Provide the [x, y] coordinate of the cell's center where the given text is located.  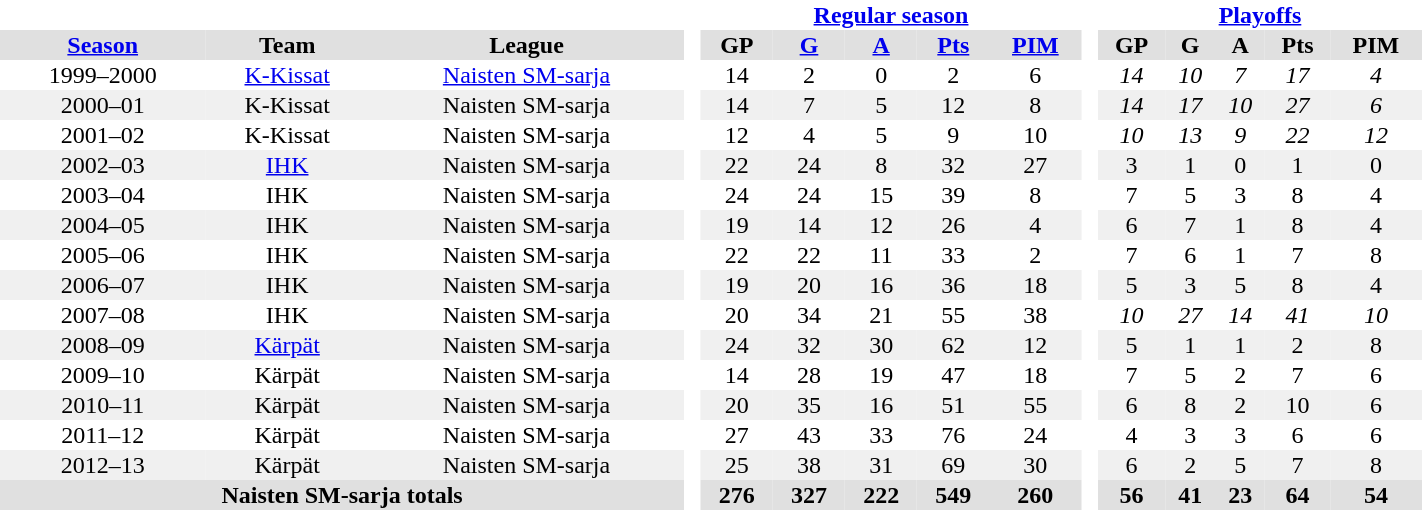
43 [809, 435]
15 [881, 195]
51 [953, 405]
Playoffs [1260, 15]
2008–09 [102, 345]
327 [809, 495]
Naisten SM-sarja totals [342, 495]
2004–05 [102, 225]
26 [953, 225]
25 [737, 465]
Team [286, 45]
21 [881, 315]
54 [1376, 495]
2012–13 [102, 465]
549 [953, 495]
23 [1240, 495]
31 [881, 465]
39 [953, 195]
222 [881, 495]
2001–02 [102, 135]
2003–04 [102, 195]
1999–2000 [102, 75]
2010–11 [102, 405]
76 [953, 435]
64 [1298, 495]
Season [102, 45]
2011–12 [102, 435]
League [526, 45]
56 [1132, 495]
2006–07 [102, 285]
Regular season [892, 15]
11 [881, 255]
2007–08 [102, 315]
2002–03 [102, 165]
2009–10 [102, 375]
34 [809, 315]
62 [953, 345]
276 [737, 495]
13 [1190, 135]
69 [953, 465]
35 [809, 405]
260 [1035, 495]
2005–06 [102, 255]
47 [953, 375]
2000–01 [102, 105]
28 [809, 375]
36 [953, 285]
